Provide the (X, Y) coordinate of the cell's center where the given text is located.  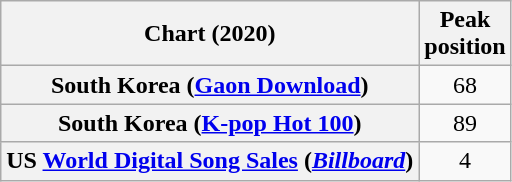
Peakposition (465, 34)
South Korea (Gaon Download) (210, 85)
89 (465, 123)
US World Digital Song Sales (Billboard) (210, 161)
4 (465, 161)
68 (465, 85)
Chart (2020) (210, 34)
South Korea (K-pop Hot 100) (210, 123)
